For the text-containing cell, return its midpoint in [X, Y] coordinate format. 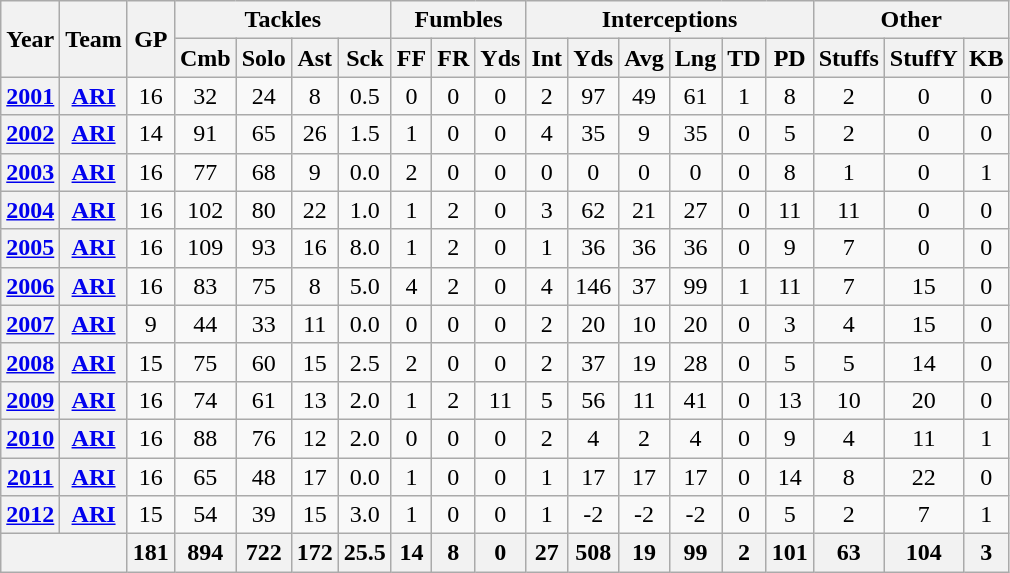
48 [264, 477]
FF [411, 58]
PD [790, 58]
FR [454, 58]
25.5 [364, 553]
32 [205, 96]
2003 [30, 172]
63 [848, 553]
49 [644, 96]
91 [205, 134]
60 [264, 362]
56 [594, 400]
0.5 [364, 96]
26 [314, 134]
2.5 [364, 362]
1.5 [364, 134]
2004 [30, 210]
83 [205, 286]
109 [205, 248]
894 [205, 553]
181 [150, 553]
Lng [695, 58]
Solo [264, 58]
2007 [30, 324]
39 [264, 515]
54 [205, 515]
Team [94, 39]
Sck [364, 58]
2006 [30, 286]
Int [547, 58]
172 [314, 553]
146 [594, 286]
508 [594, 553]
2002 [30, 134]
74 [205, 400]
12 [314, 438]
21 [644, 210]
2001 [30, 96]
24 [264, 96]
104 [924, 553]
28 [695, 362]
77 [205, 172]
2008 [30, 362]
Stuffs [848, 58]
101 [790, 553]
44 [205, 324]
76 [264, 438]
1.0 [364, 210]
5.0 [364, 286]
StuffY [924, 58]
722 [264, 553]
68 [264, 172]
97 [594, 96]
8.0 [364, 248]
2012 [30, 515]
3.0 [364, 515]
2009 [30, 400]
2011 [30, 477]
GP [150, 39]
Year [30, 39]
Avg [644, 58]
KB [986, 58]
102 [205, 210]
88 [205, 438]
93 [264, 248]
62 [594, 210]
TD [744, 58]
2010 [30, 438]
Tackles [282, 20]
Other [911, 20]
Cmb [205, 58]
80 [264, 210]
33 [264, 324]
2005 [30, 248]
Interceptions [670, 20]
Fumbles [458, 20]
Ast [314, 58]
41 [695, 400]
